Extract the (X, Y) coordinate from the center of the cell holding the provided text.  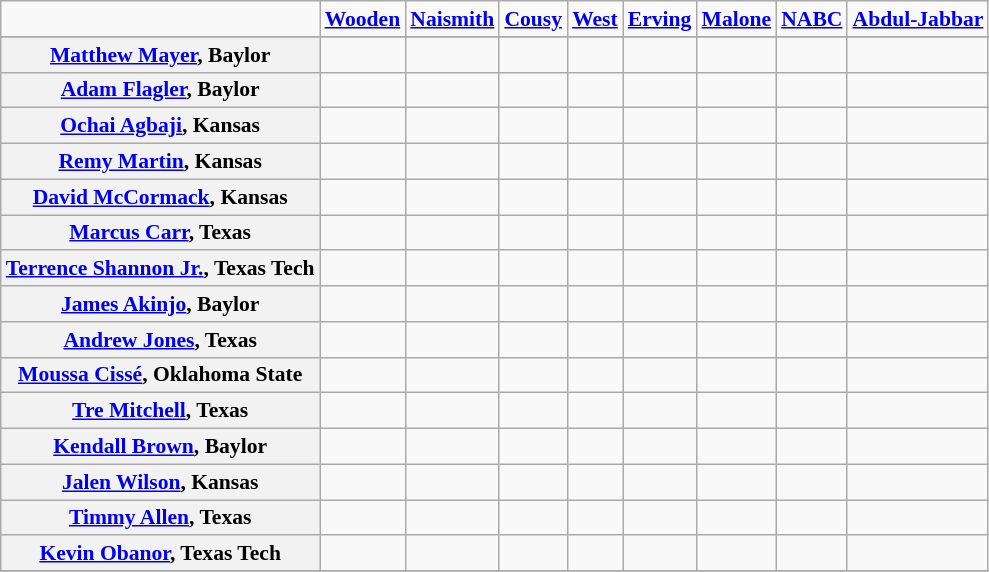
Wooden (363, 19)
Timmy Allen, Texas (160, 518)
Terrence Shannon Jr., Texas Tech (160, 269)
Marcus Carr, Texas (160, 233)
Cousy (533, 19)
Kevin Obanor, Texas Tech (160, 554)
Erving (660, 19)
James Akinjo, Baylor (160, 304)
NABC (812, 19)
Adam Flagler, Baylor (160, 90)
West (595, 19)
Abdul-Jabbar (918, 19)
Ochai Agbaji, Kansas (160, 126)
Matthew Mayer, Baylor (160, 55)
Tre Mitchell, Texas (160, 411)
Jalen Wilson, Kansas (160, 482)
Kendall Brown, Baylor (160, 447)
Moussa Cissé, Oklahoma State (160, 375)
Remy Martin, Kansas (160, 162)
Malone (736, 19)
David McCormack, Kansas (160, 197)
Naismith (452, 19)
Andrew Jones, Texas (160, 340)
